Pinpoint the cell where the given text exists, returning its [x, y] midpoint coordinate. 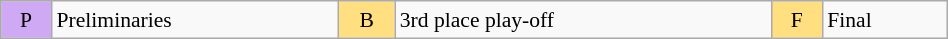
P [26, 20]
3rd place play-off [584, 20]
B [367, 20]
Final [884, 20]
Preliminaries [196, 20]
F [796, 20]
